Find where the given text appears and provide that cell's center as (x, y) coordinate. 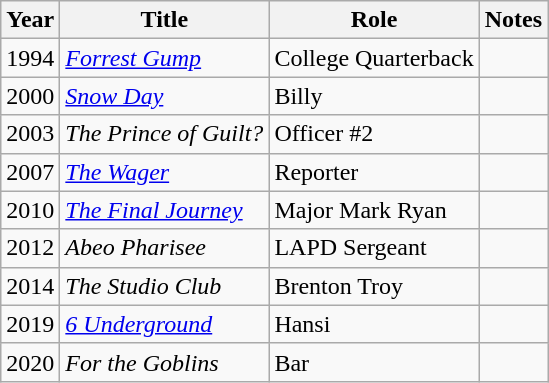
Notes (513, 20)
2003 (30, 134)
The Prince of Guilt? (164, 134)
Major Mark Ryan (374, 210)
Bar (374, 362)
For the Goblins (164, 362)
LAPD Sergeant (374, 248)
Title (164, 20)
2000 (30, 96)
College Quarterback (374, 58)
The Final Journey (164, 210)
2007 (30, 172)
Hansi (374, 324)
Brenton Troy (374, 286)
1994 (30, 58)
2010 (30, 210)
2019 (30, 324)
Billy (374, 96)
Abeo Pharisee (164, 248)
Role (374, 20)
Reporter (374, 172)
Year (30, 20)
2014 (30, 286)
The Studio Club (164, 286)
2020 (30, 362)
The Wager (164, 172)
Forrest Gump (164, 58)
Snow Day (164, 96)
6 Underground (164, 324)
2012 (30, 248)
Officer #2 (374, 134)
